Search for the cell housing the specified text and yield its (x, y) center coordinate. 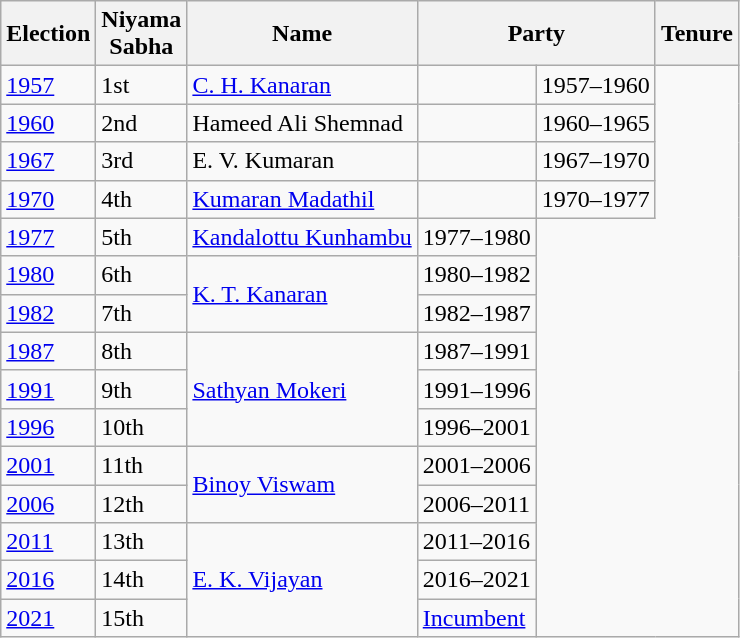
Name (302, 34)
2006–2011 (476, 503)
3rd (142, 161)
Kandalottu Kunhambu (302, 237)
14th (142, 580)
2021 (48, 618)
11th (142, 465)
2016 (48, 580)
1991–1996 (476, 389)
1960 (48, 123)
2nd (142, 123)
2011–2016 (476, 542)
1970–1977 (596, 199)
Incumbent (476, 618)
Tenure (696, 34)
10th (142, 427)
9th (142, 389)
1957 (48, 85)
E. V. Kumaran (302, 161)
1st (142, 85)
1967 (48, 161)
6th (142, 275)
E. K. Vijayan (302, 580)
1982–1987 (476, 313)
2006 (48, 503)
5th (142, 237)
13th (142, 542)
Binoy Viswam (302, 484)
8th (142, 351)
1977 (48, 237)
2011 (48, 542)
1980–1982 (476, 275)
1977–1980 (476, 237)
12th (142, 503)
Party (536, 34)
1980 (48, 275)
7th (142, 313)
1991 (48, 389)
15th (142, 618)
1957–1960 (596, 85)
1996–2001 (476, 427)
Kumaran Madathil (302, 199)
1987 (48, 351)
K. T. Kanaran (302, 294)
2001–2006 (476, 465)
1996 (48, 427)
4th (142, 199)
2016–2021 (476, 580)
C. H. Kanaran (302, 85)
NiyamaSabha (142, 34)
1960–1965 (596, 123)
Election (48, 34)
1982 (48, 313)
2001 (48, 465)
1987–1991 (476, 351)
Sathyan Mokeri (302, 389)
1967–1970 (596, 161)
1970 (48, 199)
Hameed Ali Shemnad (302, 123)
